Determine the (X, Y) coordinate at the center of the cell enclosing the given text.  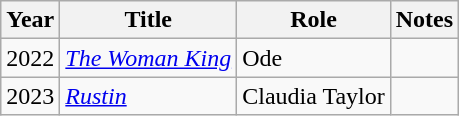
2023 (30, 96)
Year (30, 20)
Rustin (148, 96)
Role (314, 20)
Claudia Taylor (314, 96)
2022 (30, 58)
Ode (314, 58)
The Woman King (148, 58)
Title (148, 20)
Notes (424, 20)
